Scan for the cell matching the given text and deliver its (X, Y) coordinate at center. 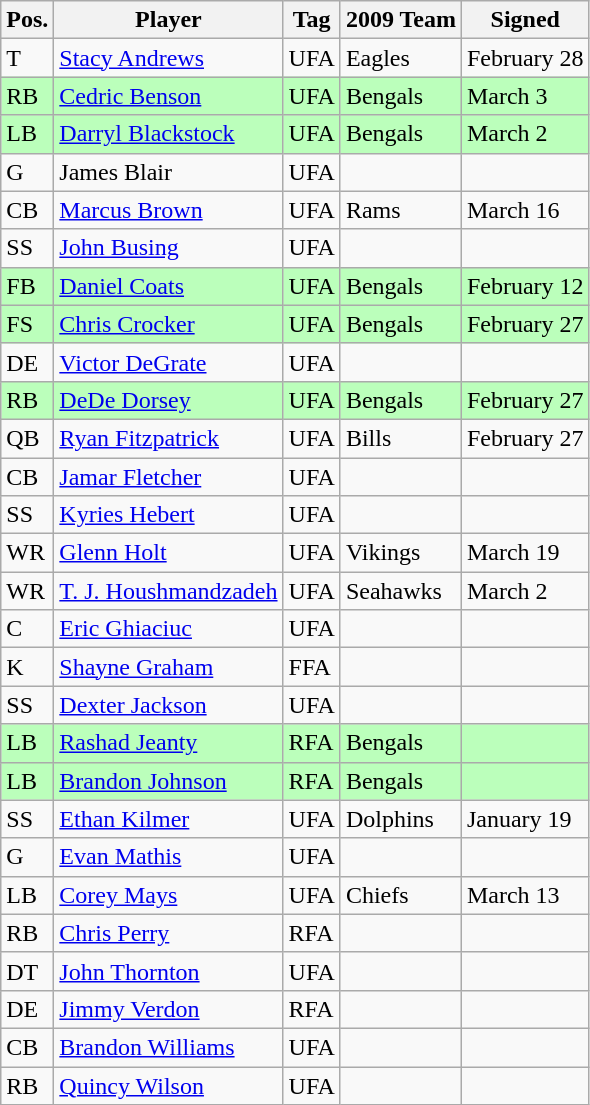
2009 Team (400, 20)
T (28, 58)
Glenn Holt (168, 553)
Dolphins (400, 819)
February 28 (525, 58)
QB (28, 438)
March 13 (525, 895)
Dexter Jackson (168, 705)
DeDe Dorsey (168, 400)
John Thornton (168, 971)
Rams (400, 210)
FS (28, 324)
Tag (312, 20)
Vikings (400, 553)
Bills (400, 438)
Ethan Kilmer (168, 819)
T. J. Houshmandzadeh (168, 591)
Quincy Wilson (168, 1085)
Player (168, 20)
Chris Perry (168, 933)
FFA (312, 667)
Jamar Fletcher (168, 477)
Corey Mays (168, 895)
Shayne Graham (168, 667)
Rashad Jeanty (168, 743)
James Blair (168, 172)
C (28, 629)
DT (28, 971)
John Busing (168, 248)
Seahawks (400, 591)
January 19 (525, 819)
Jimmy Verdon (168, 1009)
Brandon Johnson (168, 781)
Evan Mathis (168, 857)
Kyries Hebert (168, 515)
Signed (525, 20)
Stacy Andrews (168, 58)
FB (28, 286)
March 3 (525, 96)
Daniel Coats (168, 286)
K (28, 667)
Eagles (400, 58)
Cedric Benson (168, 96)
Chris Crocker (168, 324)
Marcus Brown (168, 210)
Eric Ghiaciuc (168, 629)
Darryl Blackstock (168, 134)
March 16 (525, 210)
February 12 (525, 286)
Pos. (28, 20)
Victor DeGrate (168, 362)
Brandon Williams (168, 1047)
Chiefs (400, 895)
March 19 (525, 553)
Ryan Fitzpatrick (168, 438)
